Determine the (x, y) coordinate at the center of the cell enclosing the given text.  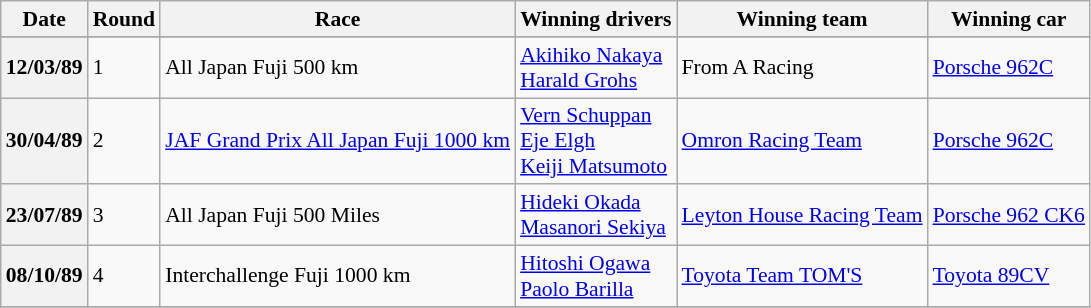
From A Racing (802, 68)
Winning car (1009, 19)
23/07/89 (44, 216)
12/03/89 (44, 68)
Porsche 962 CK6 (1009, 216)
Leyton House Racing Team (802, 216)
Race (338, 19)
Toyota Team TOM'S (802, 276)
Hitoshi Ogawa Paolo Barilla (596, 276)
2 (124, 142)
30/04/89 (44, 142)
Date (44, 19)
Hideki Okada Masanori Sekiya (596, 216)
JAF Grand Prix All Japan Fuji 1000 km (338, 142)
Winning team (802, 19)
Winning drivers (596, 19)
3 (124, 216)
Toyota 89CV (1009, 276)
All Japan Fuji 500 km (338, 68)
Omron Racing Team (802, 142)
Interchallenge Fuji 1000 km (338, 276)
Vern Schuppan Eje Elgh Keiji Matsumoto (596, 142)
4 (124, 276)
Round (124, 19)
08/10/89 (44, 276)
1 (124, 68)
All Japan Fuji 500 Miles (338, 216)
Akihiko Nakaya Harald Grohs (596, 68)
